Output the (x, y) coordinate of the center of the cell containing the given text.  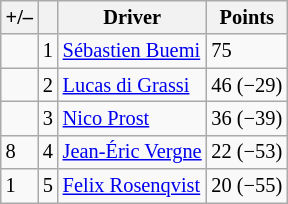
5 (48, 186)
+/– (20, 17)
Felix Rosenqvist (132, 186)
Points (248, 17)
Nico Prost (132, 118)
3 (48, 118)
Lucas di Grassi (132, 85)
46 (−29) (248, 85)
2 (48, 85)
22 (−53) (248, 152)
8 (20, 152)
Sébastien Buemi (132, 51)
36 (−39) (248, 118)
Driver (132, 17)
20 (−55) (248, 186)
75 (248, 51)
4 (48, 152)
Jean-Éric Vergne (132, 152)
